Detect which cell encompasses the target text, then output its [x, y] center coordinate. 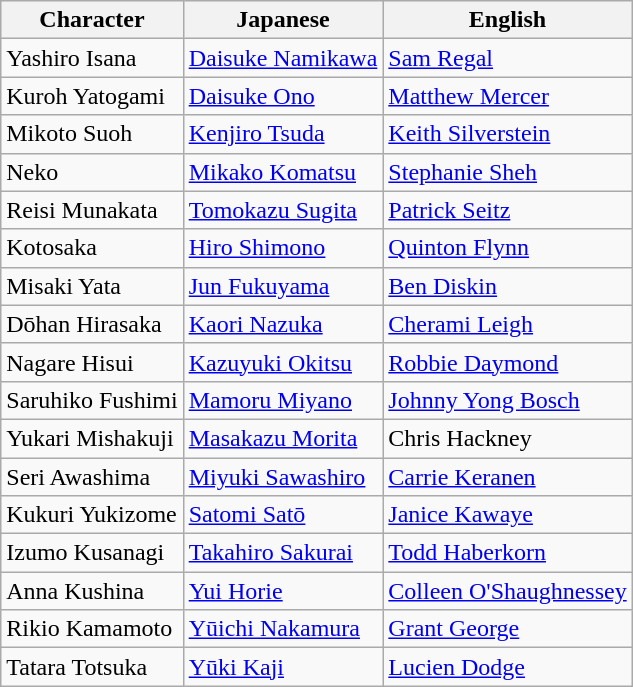
Satomi Satō [283, 515]
Kuroh Yatogami [92, 96]
Reisi Munakata [92, 210]
Neko [92, 172]
Chris Hackney [508, 438]
Quinton Flynn [508, 248]
Yui Horie [283, 591]
Hiro Shimono [283, 248]
Kotosaka [92, 248]
Yashiro Isana [92, 58]
Izumo Kusanagi [92, 553]
Carrie Keranen [508, 477]
Kukuri Yukizome [92, 515]
Nagare Hisui [92, 362]
Saruhiko Fushimi [92, 400]
Anna Kushina [92, 591]
Kazuyuki Okitsu [283, 362]
Yūki Kaji [283, 667]
Colleen O'Shaughnessey [508, 591]
Johnny Yong Bosch [508, 400]
Jun Fukuyama [283, 286]
Todd Haberkorn [508, 553]
Janice Kawaye [508, 515]
English [508, 20]
Character [92, 20]
Dōhan Hirasaka [92, 324]
Yukari Mishakuji [92, 438]
Patrick Seitz [508, 210]
Yūichi Nakamura [283, 629]
Misaki Yata [92, 286]
Rikio Kamamoto [92, 629]
Daisuke Ono [283, 96]
Tatara Totsuka [92, 667]
Matthew Mercer [508, 96]
Tomokazu Sugita [283, 210]
Miyuki Sawashiro [283, 477]
Masakazu Morita [283, 438]
Takahiro Sakurai [283, 553]
Mikako Komatsu [283, 172]
Kaori Nazuka [283, 324]
Seri Awashima [92, 477]
Keith Silverstein [508, 134]
Sam Regal [508, 58]
Cherami Leigh [508, 324]
Kenjiro Tsuda [283, 134]
Mikoto Suoh [92, 134]
Robbie Daymond [508, 362]
Daisuke Namikawa [283, 58]
Mamoru Miyano [283, 400]
Stephanie Sheh [508, 172]
Japanese [283, 20]
Grant George [508, 629]
Lucien Dodge [508, 667]
Ben Diskin [508, 286]
